Pinpoint the cell where the given text exists, returning its (x, y) midpoint coordinate. 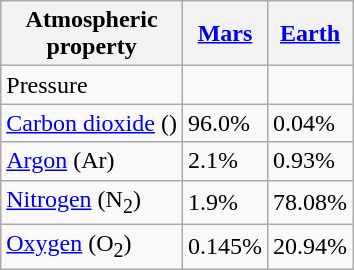
0.93% (310, 161)
1.9% (224, 202)
0.04% (310, 123)
2.1% (224, 161)
Earth (310, 34)
0.145% (224, 246)
Carbon dioxide () (92, 123)
96.0% (224, 123)
20.94% (310, 246)
Nitrogen (N2) (92, 202)
Argon (Ar) (92, 161)
Oxygen (O2) (92, 246)
Mars (224, 34)
Pressure (92, 85)
78.08% (310, 202)
Atmosphericproperty (92, 34)
